From the cell containing the given text, extract its center point as (x, y) coordinate. 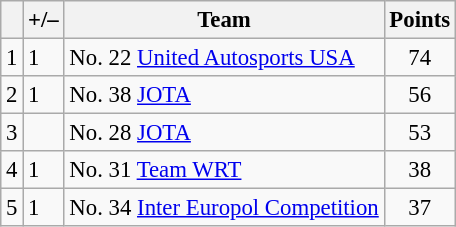
Team (224, 20)
No. 38 JOTA (224, 95)
3 (12, 133)
5 (12, 208)
38 (420, 170)
2 (12, 95)
53 (420, 133)
74 (420, 58)
56 (420, 95)
No. 31 Team WRT (224, 170)
+/– (44, 20)
No. 34 Inter Europol Competition (224, 208)
No. 28 JOTA (224, 133)
Points (420, 20)
4 (12, 170)
37 (420, 208)
No. 22 United Autosports USA (224, 58)
